From the cell containing the given text, extract its center point as (X, Y) coordinate. 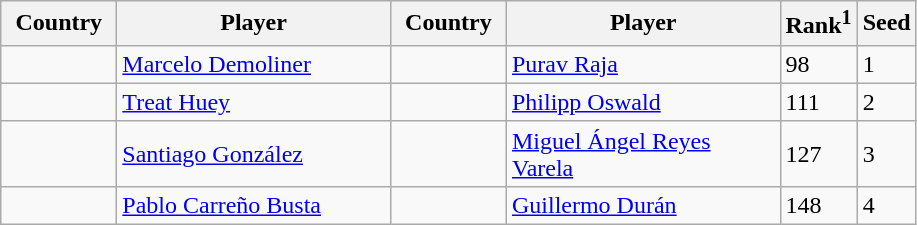
4 (886, 205)
111 (818, 102)
3 (886, 154)
Purav Raja (643, 64)
Philipp Oswald (643, 102)
127 (818, 154)
Pablo Carreño Busta (254, 205)
2 (886, 102)
Treat Huey (254, 102)
Marcelo Demoliner (254, 64)
Guillermo Durán (643, 205)
148 (818, 205)
98 (818, 64)
Santiago González (254, 154)
1 (886, 64)
Miguel Ángel Reyes Varela (643, 154)
Rank1 (818, 24)
Seed (886, 24)
